From the cell containing the given text, extract its center point as (x, y) coordinate. 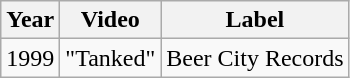
Label (255, 20)
1999 (30, 58)
Year (30, 20)
Beer City Records (255, 58)
"Tanked" (110, 58)
Video (110, 20)
